Determine the [X, Y] coordinate at the center of the cell enclosing the given text.  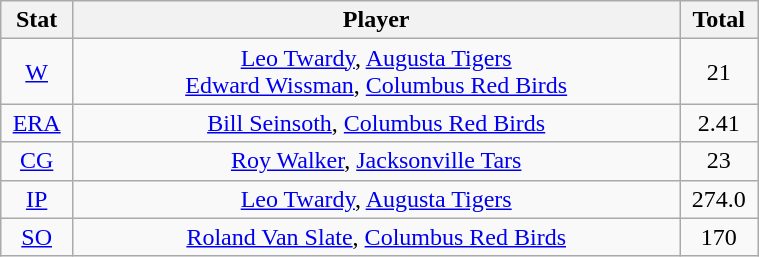
Leo Twardy, Augusta Tigers [376, 199]
CG [37, 161]
Stat [37, 20]
170 [719, 237]
Bill Seinsoth, Columbus Red Birds [376, 123]
W [37, 72]
23 [719, 161]
21 [719, 72]
Leo Twardy, Augusta Tigers Edward Wissman, Columbus Red Birds [376, 72]
IP [37, 199]
2.41 [719, 123]
Roy Walker, Jacksonville Tars [376, 161]
274.0 [719, 199]
Roland Van Slate, Columbus Red Birds [376, 237]
Player [376, 20]
SO [37, 237]
Total [719, 20]
ERA [37, 123]
